Determine the (X, Y) coordinate at the center of the cell enclosing the given text.  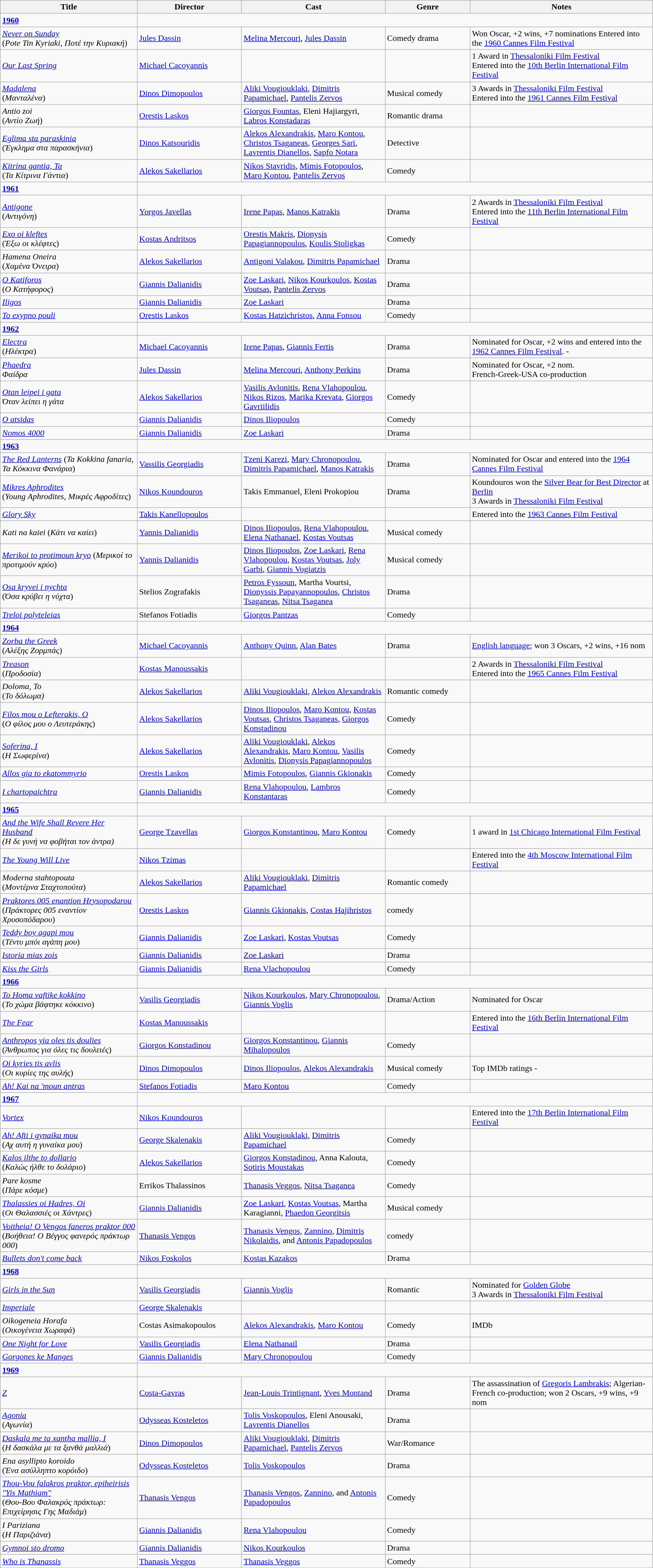
I Pariziana(Η Παριζιάνα) (69, 1530)
Giorgos Konstadinou (190, 1045)
Allos gia to ekatommyrio (69, 774)
Romantic drama (428, 116)
Thanasis Vengos, Zannino, Dimitris Nikolaidis, and Antonis Papadopoulos (313, 1235)
Praktores 005 enantion Hrysopodarou(Πράκτορες 005 εναντίον Χρυσοπόδαρου) (69, 910)
To Homa vaftike kokkino(Το χώμα βάφτηκε κόκκινο) (69, 1000)
Aliki Vougiouklaki, Alekos Alexandrakis, Maro Kontou, Vasilis Avlonitis, Dionysis Papagiannopoulos (313, 751)
Otan leipei i gataΌταν λείπει η γάτα (69, 397)
Our Last Spring (69, 66)
Irene Papas, Manos Katrakis (313, 211)
Genre (428, 7)
Entered into the 17th Berlin International Film Festival (561, 1117)
Tolis Voskopoulos (313, 1465)
Notes (561, 7)
1967 (69, 1099)
Vasilis Avlonitis, Rena Vlahopoulou, Nikos Rizos, Marika Krevata, Giorgos Gavriilidis (313, 397)
Melina Mercouri, Anthony Perkins (313, 369)
1966 (69, 982)
Dinos Iliopoulos (313, 420)
Giorgos Konstadinou, Anna Kalouta, Sotiris Moustakas (313, 1162)
The Young Will Live (69, 859)
Errikos Thalassinos (190, 1185)
Nikos Foskolos (190, 1258)
Entered into the 1963 Cannes Film Festival (561, 514)
English language; won 3 Oscars, +2 wins, +16 nom (561, 646)
Electra(Ηλέκτρα) (69, 347)
Comedy drama (428, 38)
Kitrina gantia, Ta(Τα Κίτρινα Γάντια) (69, 170)
Tzeni Karezi, Mary Chronopoulou, Dimitris Papamichael, Manos Katrakis (313, 464)
Nominated for Oscar, +2 nom.French-Greek-USA co-production (561, 369)
Kostas Kazakos (313, 1258)
Thanasis Veggos, Nitsa Tsaganea (313, 1185)
Zoe Laskari, Nikos Kourkoulos, Kostas Voutsas, Pantelis Zervos (313, 284)
Irene Papas, Giannis Fertis (313, 347)
Nikos Tzimas (190, 859)
Merikoi to protimoun kryo (Μερικοί το προτιμούν κρύο) (69, 560)
O Katiforos(Ο Κατήφορος) (69, 284)
Title (69, 7)
Aliki Vougiouklaki, Alekos Alexandrakis (313, 691)
Kalos ilthe to dollario(Καλώς ήλθε το δολάριο) (69, 1162)
Istoria mias zois (69, 955)
Won Oscar, +2 wins, +7 nominations Entered into the 1960 Cannes Film Festival (561, 38)
Exo oi kleftes(Έξω οι κλέφτες) (69, 239)
Anthony Quinn, Alan Bates (313, 646)
Nikos Stavridis, Mimis Fotopoulos, Maro Kontou, Pantelis Zervos (313, 170)
1960 (69, 20)
Drama/Action (428, 1000)
Zoe Laskari, Kostas Voutsas (313, 937)
Soferina, I(Η Σωφερίνα) (69, 751)
Zoe Laskari, Kostas Voutsas, Martha Karagianni, Phaedon Georgitsis (313, 1208)
Kiss the Girls (69, 969)
Dinos Katsouridis (190, 143)
Orestis Makris, Dionysis Papagiannopoulos, Koulis Stoligkas (313, 239)
Giorgos Konstantinou, Maro Kontou (313, 832)
Giannis Voglis (313, 1289)
One Night for Love (69, 1344)
1961 (69, 188)
Romantic (428, 1289)
1962 (69, 329)
PhaedraΦαίδρα (69, 369)
The Red Lanterns (Ta Kokkina fanaria, Τα Κόκκινα Φανάρια) (69, 464)
Alekos Alexandrakis, Maro Kontou (313, 1326)
Jean-Louis Trintignant, Yves Montand (313, 1393)
Gymnoi sto dromo (69, 1548)
Takis Kanellopoulos (190, 514)
Top IMDb ratings - (561, 1068)
Rena Vlahopoulou, Lambros Konstantaras (313, 792)
George Tzavellas (190, 832)
Ah! Kai na 'moun antras (69, 1086)
Antio zoi(Αντίο Ζωή) (69, 116)
Thou-Vou falakros praktor, epiheirisis "Yis Mathiam"(Θου-Βου Φαλακρός πράκτωρ: Επιχείρησις Γης Μαδιάμ) (69, 1497)
Voitheia! O Vengos faneros praktor 000(Βοήθεια! Ο Βέγγος φανερός πράκτωρ 000) (69, 1235)
Kostas Hatzichristos, Anna Fonsou (313, 316)
Giannis Gkionakis, Costas Hajihristos (313, 910)
Costa-Gavras (190, 1393)
Rena Vlachopoulou (313, 969)
Hamena Oneira(Χαμένα Όνειρα) (69, 261)
Thanasis Vengos, Zannino, and Antonis Papadopoulos (313, 1497)
Who is Thanassis (69, 1561)
Nomos 4000 (69, 433)
Daskala me ta xantha mallia, I(Η δασκάλα με τα ξανθά μαλλιά) (69, 1443)
Antigoni Valakou, Dimitris Papamichael (313, 261)
Giorgos Fountas, Eleni Hajiargyri, Labros Konstadaras (313, 116)
Giorgos Konstantinou, Giannis Mihalopoulos (313, 1045)
Entered into the 4th Moscow International Film Festival (561, 859)
Dinos Iliopoulos, Zoe Laskari, Rena Vlahopoulou, Kostas Voutsas, Joly Garbi, Giannis Vogiatzis (313, 560)
1963 (69, 446)
Pare kosme(Πάρε κόσμε) (69, 1185)
Nikos Kourkoulos (313, 1548)
Never on Sunday(Pote Tin Kyriaki, Ποτέ την Κυριακή) (69, 38)
Cast (313, 7)
Entered into the 16th Berlin International Film Festival (561, 1023)
Rena Vlahopoulou (313, 1530)
Girls in the Sun (69, 1289)
Madalena(Μανταλένα) (69, 93)
Detective (428, 143)
Nominated for Golden Globe3 Awards in Thessaloniki Film Festival (561, 1289)
Iligos (69, 302)
Oi kyries tis avlis(Οι κυρίες της αυλής) (69, 1068)
Nominated for Oscar, +2 wins and entered into the 1962 Cannes Film Festival. - (561, 347)
Mimis Fotopoulos, Giannis Gkionakis (313, 774)
Antigone(Αντιγόνη) (69, 211)
1965 (69, 809)
The assassination of Gregoris Lambrakis; Algerian-French co-production; won 2 Oscars, +9 wins, +9 nom (561, 1393)
Gorgones ke Manges (69, 1357)
1969 (69, 1370)
Vassilis Georgiadis (190, 464)
Stelios Zografakis (190, 592)
Teddy boy agapi mou(Τέντυ μπόι αγάπη μου) (69, 937)
3 Awards in Thessaloniki Film Festival Entered into the 1961 Cannes Film Festival (561, 93)
And the Wife Shall Revere Her Husband(Η δε γυνή να φοβήται τον άντρα) (69, 832)
Filos mou o Lefterakis, O(Ο φίλος μου ο Λευτεράκης) (69, 719)
2 Awards in Thessaloniki Film FestivalEntered into the 1965 Cannes Film Festival (561, 669)
2 Awards in Thessaloniki Film FestivalEntered into the 11th Berlin International Film Festival (561, 211)
Tolis Voskopoulos, Eleni Anousaki, Lavrentis Dianellos (313, 1420)
1964 (69, 628)
Petros Fyssoun, Martha Vourtsi, Dionyssis Papayannopoulos, Christos Tsaganeas, Nitsa Tsaganea (313, 592)
Ah! Afti i gynaika mou(Αχ αυτή η γυναίκα μου) (69, 1140)
Thalassies oi Hadres, Oi(Οι Θαλασσιές οι Χάντρες) (69, 1208)
War/Romance (428, 1443)
Mikres Aphrodites(Young Aphrodites, Μικρές Αφροδίτες) (69, 491)
1 award in 1st Chicago International Film Festival (561, 832)
Takis Emmanuel, Eleni Prokopiou (313, 491)
Giorgos Pantzas (313, 615)
IMDb (561, 1326)
Mary Chronopoulou (313, 1357)
Eglima sta paraskinia(Έγκλημα στα παρασκήνια) (69, 143)
Elena Nathanail (313, 1344)
Z (69, 1393)
Glory Sky (69, 514)
Maro Kontou (313, 1086)
Bullets don't come back (69, 1258)
Moderna stahtopouta(Μοντέρνα Σταχτοπούτα) (69, 882)
O atsidas (69, 420)
Kostas Andritsos (190, 239)
Alekos Alexandrakis, Maro Kontou, Christos Tsaganeas, Georges Sari, Lavrentis Dianellos, Sapfo Notara (313, 143)
1968 (69, 1271)
Dinos Iliopoulos, Rena Vlahopoulou, Elena Nathanael, Kostas Voutsas (313, 532)
Dinos Iliopoulos, Alekos Alexandrakis (313, 1068)
Yorgos Javellas (190, 211)
Director (190, 7)
Nominated for Oscar and entered into the 1964 Cannes Film Festival (561, 464)
I chartopaichtra (69, 792)
Treason (Προδοσία) (69, 669)
Kati na kaiei (Κάτι να καίει) (69, 532)
Treloi polyteleias (69, 615)
Vortex (69, 1117)
Zorba the Greek(Αλέξης Ζορμπάς) (69, 646)
Dinos Iliopoulos, Maro Kontou, Kostas Voutsas, Christos Tsaganeas, Giorgos Konstadinou (313, 719)
The Fear (69, 1023)
Nikos Kourkoulos, Mary Chronopoulou, Giannis Voglis (313, 1000)
Nominated for Oscar (561, 1000)
Koundouros won the Silver Bear for Best Director at Berlin 3 Awards in Thessaloniki Film Festival (561, 491)
Costas Asimakopoulos (190, 1326)
To exypno pouli (69, 316)
Anthropos yia oles tis doulies(Άνθρωπος για όλες τις δουλειές) (69, 1045)
1 Award in Thessaloniki Film FestivalEntered into the 10th Berlin International Film Festival (561, 66)
Osa kryvei i nychta(Όσα κρύβει η νύχτα) (69, 592)
Agonia(Αγωνία) (69, 1420)
Ena asyllipto koroido(Ένα ασύλληπτο κορόιδο) (69, 1465)
Melina Mercouri, Jules Dassin (313, 38)
Imperiale (69, 1308)
Doloma, To(Το δόλωμα) (69, 691)
Oikogeneia Horafa(Οικογένεια Χωραφά) (69, 1326)
